Identify which cell holds the provided text, then report its [X, Y] central coordinate. 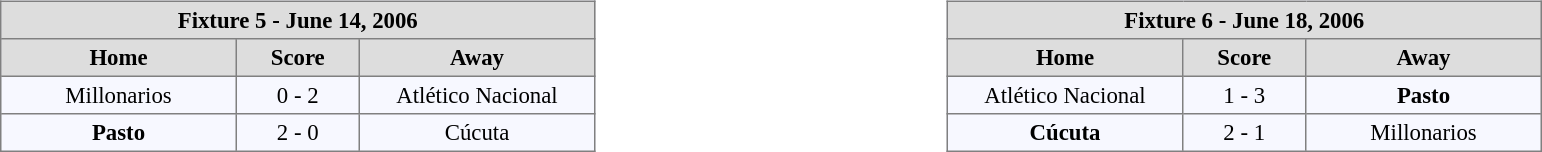
2 - 0 [298, 133]
2 - 1 [1244, 133]
Fixture 6 - June 18, 2006 [1244, 20]
1 - 3 [1244, 95]
Fixture 5 - June 14, 2006 [298, 20]
0 - 2 [298, 95]
